Search for the cell housing the specified text and yield its [x, y] center coordinate. 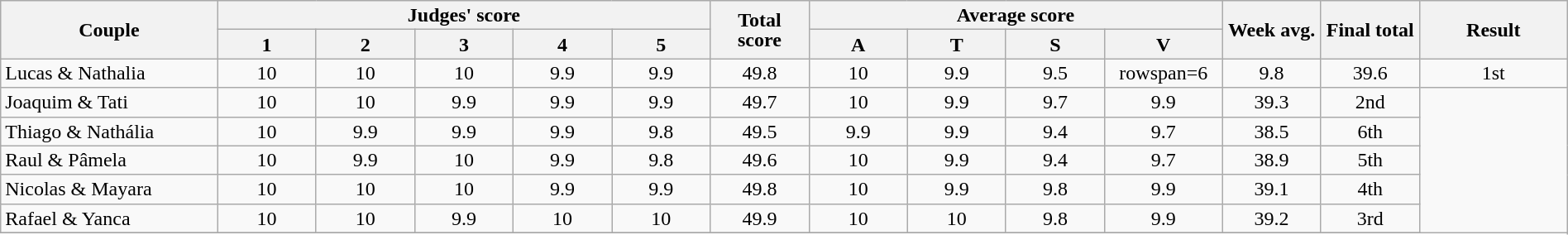
39.2 [1272, 218]
9.5 [1055, 73]
Joaquim & Tati [109, 103]
5th [1370, 161]
1 [266, 45]
2nd [1370, 103]
2 [366, 45]
3 [463, 45]
Lucas & Nathalia [109, 73]
rowspan=6 [1164, 73]
49.9 [759, 218]
Total score [759, 30]
Average score [1016, 15]
V [1164, 45]
49.7 [759, 103]
Result [1494, 30]
Final total [1370, 30]
Rafael & Yanca [109, 218]
Couple [109, 30]
39.6 [1370, 73]
49.6 [759, 161]
Raul & Pâmela [109, 161]
1st [1494, 73]
4 [562, 45]
Nicolas & Mayara [109, 189]
Week avg. [1272, 30]
39.1 [1272, 189]
S [1055, 45]
T [956, 45]
6th [1370, 131]
Judges' score [464, 15]
38.9 [1272, 161]
39.3 [1272, 103]
49.5 [759, 131]
4th [1370, 189]
A [858, 45]
3rd [1370, 218]
38.5 [1272, 131]
5 [662, 45]
Thiago & Nathália [109, 131]
